Capture the cell that displays the provided text and extract its (x, y) central coordinate. 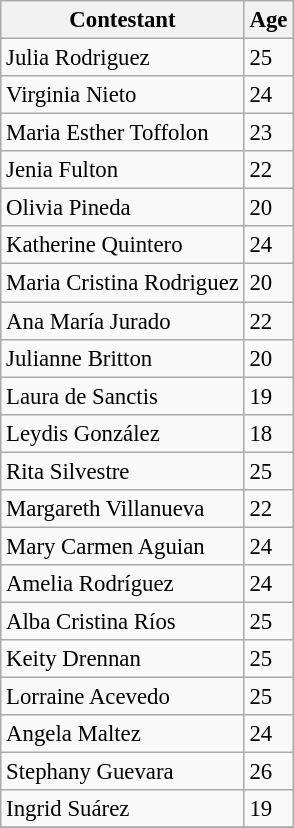
Ana María Jurado (122, 321)
Jenia Fulton (122, 170)
Keity Drennan (122, 659)
Laura de Sanctis (122, 396)
Alba Cristina Ríos (122, 621)
Ingrid Suárez (122, 809)
Age (268, 20)
Lorraine Acevedo (122, 697)
Stephany Guevara (122, 772)
Amelia Rodríguez (122, 584)
Rita Silvestre (122, 471)
Virginia Nieto (122, 95)
Julianne Britton (122, 358)
Katherine Quintero (122, 245)
Margareth Villanueva (122, 509)
26 (268, 772)
Mary Carmen Aguian (122, 546)
Angela Maltez (122, 734)
Maria Cristina Rodriguez (122, 283)
Julia Rodriguez (122, 58)
Olivia Pineda (122, 208)
23 (268, 133)
Leydis González (122, 433)
Maria Esther Toffolon (122, 133)
18 (268, 433)
Contestant (122, 20)
